Return the (X, Y) coordinate for the center point of the cell that contains the specified text.  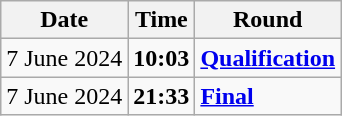
Round (268, 20)
21:33 (162, 96)
Final (268, 96)
Qualification (268, 58)
Date (64, 20)
10:03 (162, 58)
Time (162, 20)
